Identify which cell holds the provided text, then report its [X, Y] central coordinate. 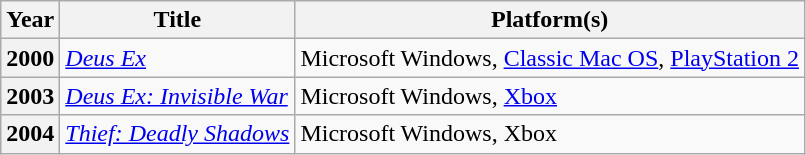
Microsoft Windows, Classic Mac OS, PlayStation 2 [550, 58]
Platform(s) [550, 20]
Thief: Deadly Shadows [178, 134]
Title [178, 20]
2003 [30, 96]
2004 [30, 134]
Deus Ex: Invisible War [178, 96]
Year [30, 20]
Deus Ex [178, 58]
2000 [30, 58]
